From the cell containing the given text, extract its center point as (X, Y) coordinate. 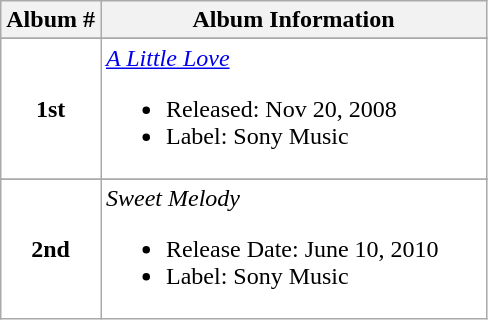
Sweet MelodyRelease Date: June 10, 2010Label: Sony Music (293, 249)
1st (51, 109)
2nd (51, 249)
A Little LoveReleased: Nov 20, 2008Label: Sony Music (293, 109)
Album # (51, 20)
Album Information (293, 20)
